Detect which cell encompasses the target text, then output its [x, y] center coordinate. 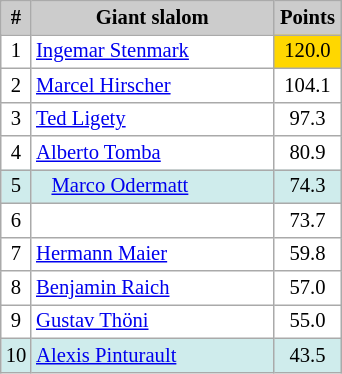
Ingemar Stenmark [152, 51]
Marco Odermatt [152, 186]
Benjamin Raich [152, 287]
# [16, 17]
59.8 [307, 254]
6 [16, 220]
9 [16, 321]
3 [16, 119]
Ted Ligety [152, 119]
8 [16, 287]
73.7 [307, 220]
2 [16, 85]
10 [16, 355]
Gustav Thöni [152, 321]
Alexis Pinturault [152, 355]
120.0 [307, 51]
1 [16, 51]
57.0 [307, 287]
Marcel Hirscher [152, 85]
5 [16, 186]
55.0 [307, 321]
Alberto Tomba [152, 153]
4 [16, 153]
43.5 [307, 355]
Giant slalom [152, 17]
97.3 [307, 119]
104.1 [307, 85]
7 [16, 254]
Points [307, 17]
Hermann Maier [152, 254]
80.9 [307, 153]
74.3 [307, 186]
